From the cell containing the given text, extract its center point as [X, Y] coordinate. 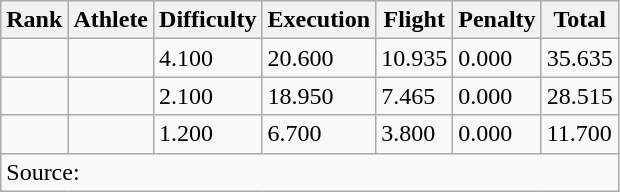
Difficulty [208, 20]
2.100 [208, 96]
10.935 [414, 58]
Execution [319, 20]
6.700 [319, 134]
Source: [310, 172]
1.200 [208, 134]
Flight [414, 20]
18.950 [319, 96]
11.700 [580, 134]
20.600 [319, 58]
28.515 [580, 96]
Rank [34, 20]
Athlete [111, 20]
35.635 [580, 58]
4.100 [208, 58]
Penalty [497, 20]
3.800 [414, 134]
Total [580, 20]
7.465 [414, 96]
